Output the [x, y] coordinate of the center of the cell containing the given text.  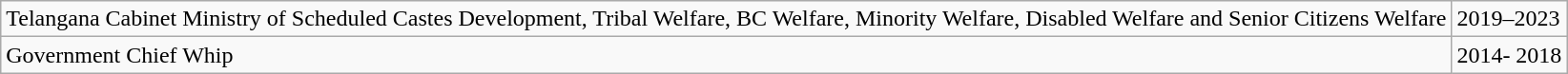
2014- 2018 [1509, 55]
2019–2023 [1509, 19]
Government Chief Whip [727, 55]
